Output the (x, y) coordinate of the center of the cell containing the given text.  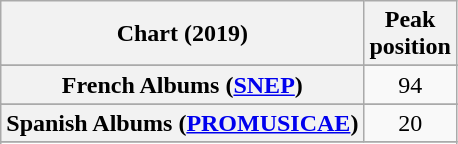
Peakposition (410, 34)
French Albums (SNEP) (182, 85)
20 (410, 123)
Spanish Albums (PROMUSICAE) (182, 123)
Chart (2019) (182, 34)
94 (410, 85)
